From the cell containing the given text, extract its center point as (X, Y) coordinate. 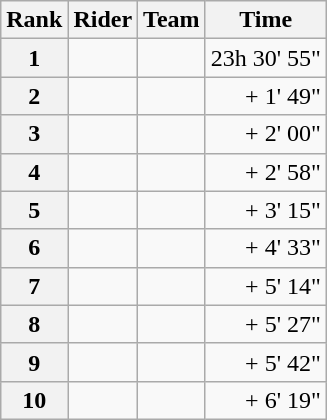
+ 1' 49" (266, 96)
5 (34, 210)
Rank (34, 20)
+ 6' 19" (266, 400)
1 (34, 58)
+ 5' 42" (266, 362)
4 (34, 172)
+ 3' 15" (266, 210)
7 (34, 286)
+ 5' 27" (266, 324)
9 (34, 362)
Rider (103, 20)
8 (34, 324)
+ 2' 58" (266, 172)
2 (34, 96)
Time (266, 20)
+ 2' 00" (266, 134)
3 (34, 134)
6 (34, 248)
10 (34, 400)
Team (172, 20)
23h 30' 55" (266, 58)
+ 5' 14" (266, 286)
+ 4' 33" (266, 248)
